Scan for the cell matching the given text and deliver its (X, Y) coordinate at center. 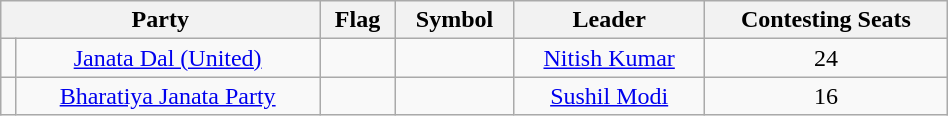
Nitish Kumar (610, 58)
Party (160, 20)
16 (826, 96)
Flag (358, 20)
Sushil Modi (610, 96)
Bharatiya Janata Party (168, 96)
Symbol (454, 20)
Leader (610, 20)
24 (826, 58)
Contesting Seats (826, 20)
Janata Dal (United) (168, 58)
